Output the (X, Y) coordinate of the center of the cell containing the given text.  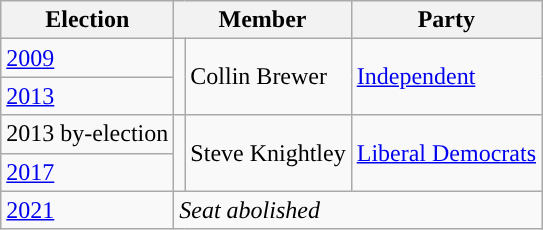
Liberal Democrats (446, 153)
Member (262, 20)
2013 by-election (88, 134)
2013 (88, 96)
2009 (88, 58)
2021 (88, 210)
Election (88, 20)
Seat abolished (358, 210)
Independent (446, 77)
Party (446, 20)
2017 (88, 172)
Steve Knightley (268, 153)
Collin Brewer (268, 77)
